Locate the cell with the specified text and output its [X, Y] center coordinate. 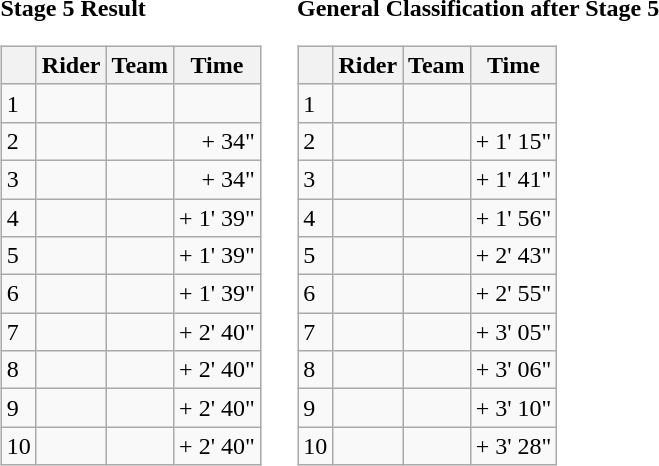
+ 1' 15" [514, 141]
+ 1' 56" [514, 217]
+ 3' 28" [514, 446]
+ 1' 41" [514, 179]
+ 2' 43" [514, 256]
+ 3' 10" [514, 408]
+ 3' 05" [514, 332]
+ 3' 06" [514, 370]
+ 2' 55" [514, 294]
